Search for the cell housing the specified text and yield its (x, y) center coordinate. 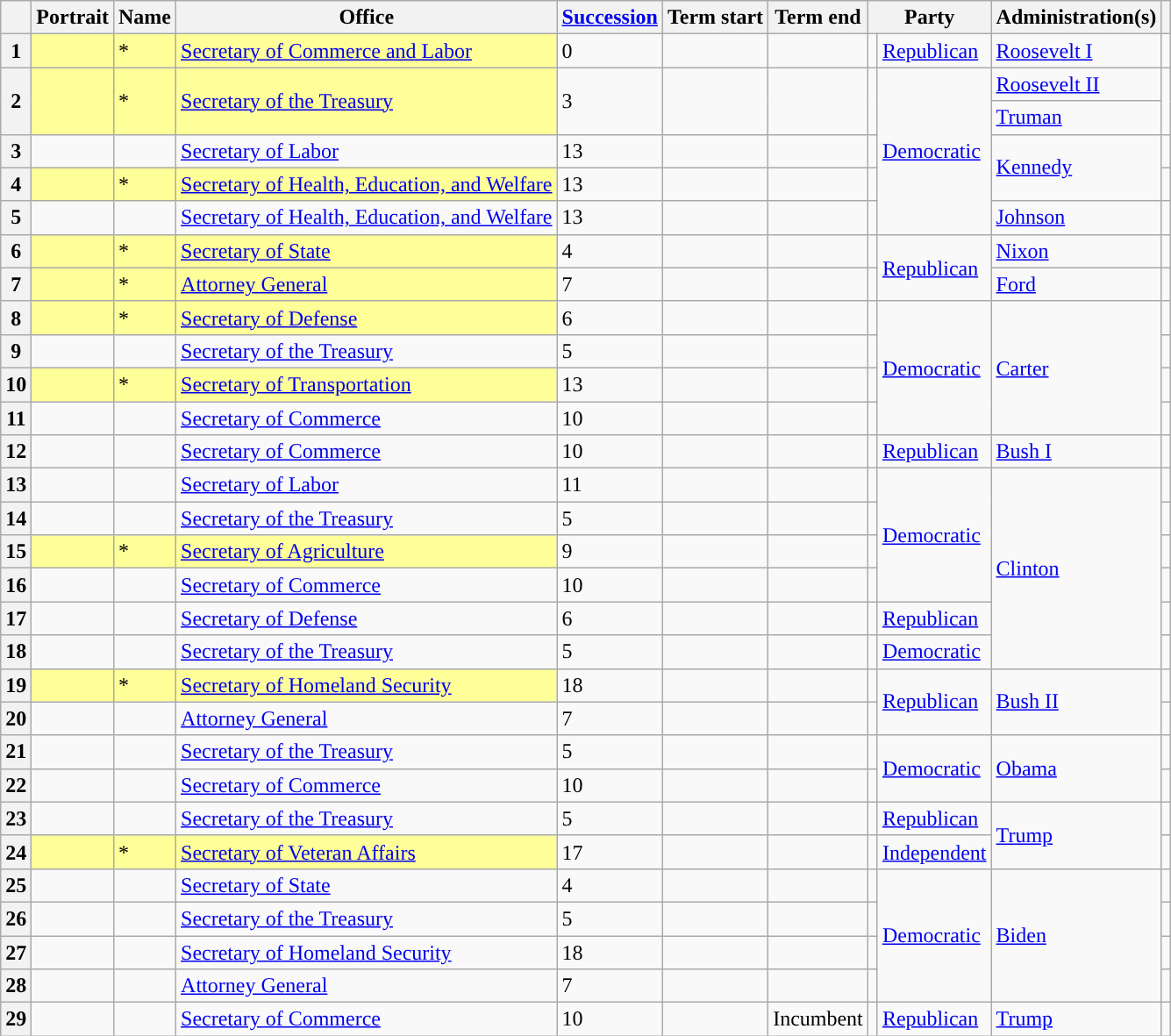
Carter (1076, 368)
23 (16, 818)
Clinton (1076, 568)
Johnson (1076, 218)
Kennedy (1076, 168)
Secretary of Agriculture (367, 552)
25 (16, 885)
Secretary of Veteran Affairs (367, 852)
27 (16, 952)
Roosevelt I (1076, 51)
Incumbent (818, 1019)
1 (16, 51)
28 (16, 986)
Biden (1076, 935)
Independent (934, 852)
8 (16, 318)
Bush II (1076, 702)
24 (16, 852)
26 (16, 918)
Truman (1076, 118)
19 (16, 685)
Portrait (73, 18)
Secretary of Commerce and Labor (367, 51)
Office (367, 18)
Term end (818, 18)
0 (610, 51)
15 (16, 552)
Secretary of Transportation (367, 384)
Ford (1076, 284)
12 (16, 452)
Party (930, 18)
Succession (610, 18)
16 (16, 585)
Bush I (1076, 452)
2 (16, 101)
22 (16, 785)
21 (16, 752)
Nixon (1076, 251)
29 (16, 1019)
Administration(s) (1076, 18)
20 (16, 718)
14 (16, 518)
Obama (1076, 768)
Roosevelt II (1076, 84)
Term start (715, 18)
Name (144, 18)
